Capture the cell that displays the provided text and extract its (X, Y) central coordinate. 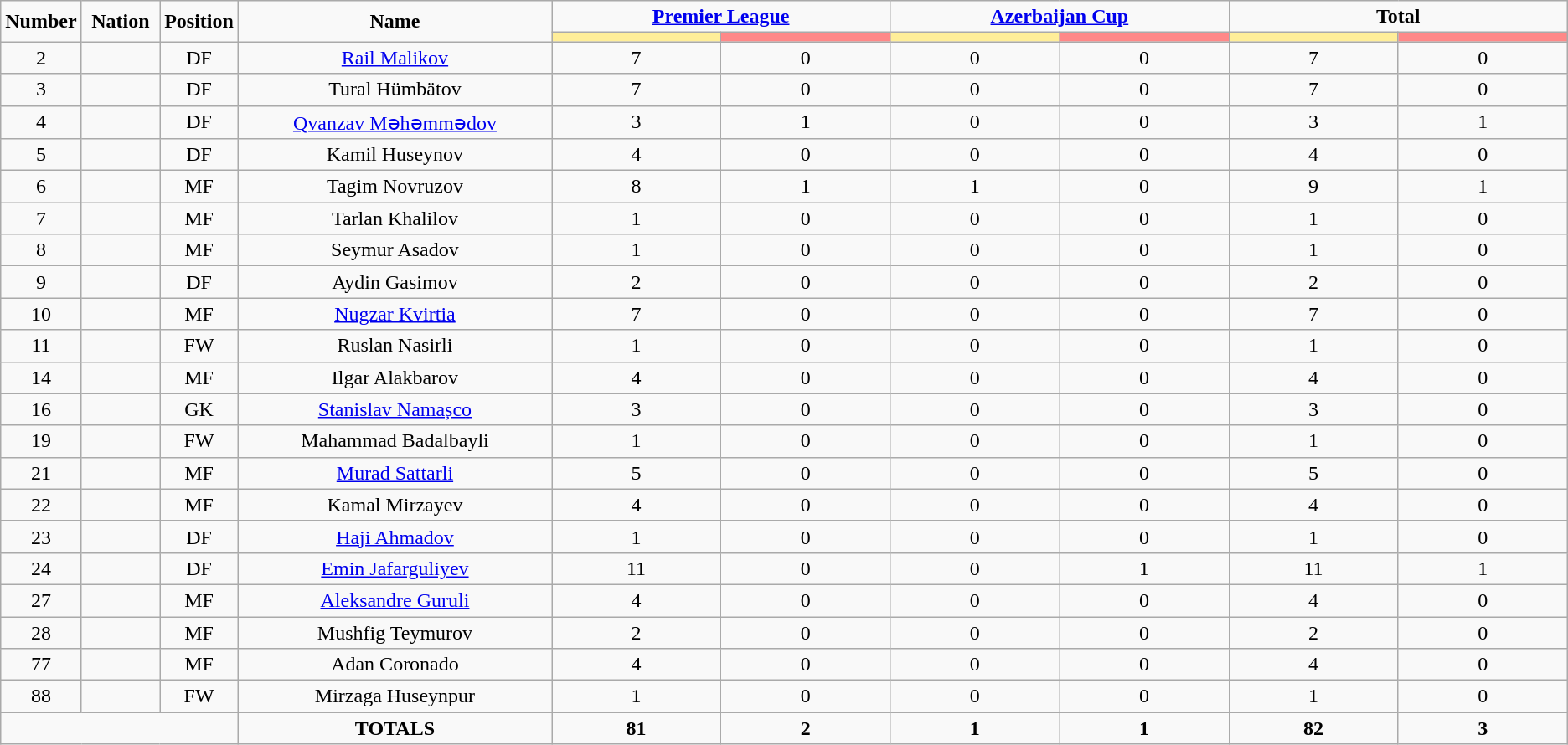
21 (41, 473)
Kamil Huseynov (395, 155)
Ruslan Nasirli (395, 346)
Aleksandre Guruli (395, 600)
Emin Jafarguliyev (395, 568)
27 (41, 600)
88 (41, 696)
16 (41, 409)
Aydin Gasimov (395, 282)
Murad Sattarli (395, 473)
Tagim Novruzov (395, 187)
Azerbaijan Cup (1060, 17)
24 (41, 568)
Position (199, 22)
Qvanzav Məhəmmədov (395, 122)
GK (199, 409)
23 (41, 537)
Premier League (720, 17)
82 (1313, 728)
77 (41, 665)
Mirzaga Huseynpur (395, 696)
10 (41, 314)
Haji Ahmadov (395, 537)
81 (636, 728)
Seymur Asadov (395, 250)
Mahammad Badalbayli (395, 441)
Stanislav Namașco (395, 409)
Kamal Mirzayev (395, 505)
Nation (121, 22)
Mushfig Teymurov (395, 632)
19 (41, 441)
22 (41, 505)
Ilgar Alakbarov (395, 378)
6 (41, 187)
14 (41, 378)
Adan Coronado (395, 665)
Name (395, 22)
Total (1398, 17)
Tural Hümbätov (395, 90)
Number (41, 22)
Rail Malikov (395, 58)
Tarlan Khalilov (395, 218)
28 (41, 632)
Nugzar Kvirtia (395, 314)
TOTALS (395, 728)
